Find where the given text appears and provide that cell's center as (x, y) coordinate. 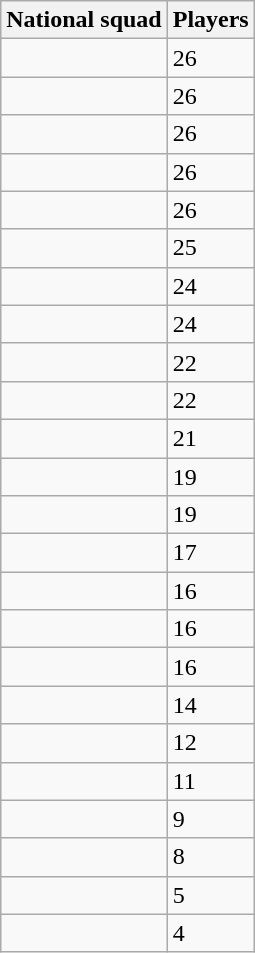
5 (210, 895)
12 (210, 743)
Players (210, 20)
4 (210, 933)
21 (210, 438)
11 (210, 781)
9 (210, 819)
National squad (84, 20)
17 (210, 553)
25 (210, 248)
8 (210, 857)
14 (210, 705)
